Extract the (x, y) coordinate from the center of the cell holding the provided text.  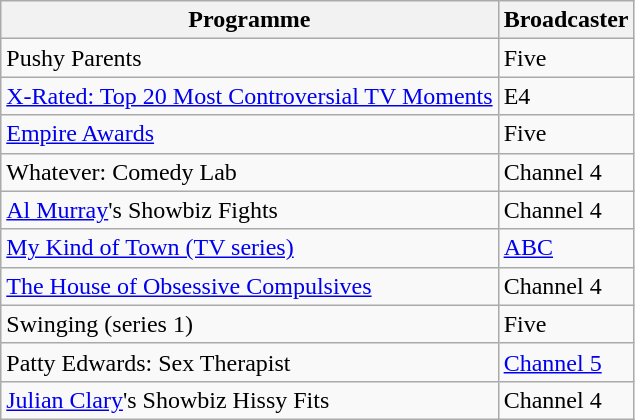
Whatever: Comedy Lab (250, 172)
The House of Obsessive Compulsives (250, 286)
Channel 5 (566, 362)
Patty Edwards: Sex Therapist (250, 362)
Pushy Parents (250, 58)
My Kind of Town (TV series) (250, 248)
Julian Clary's Showbiz Hissy Fits (250, 400)
Broadcaster (566, 20)
X-Rated: Top 20 Most Controversial TV Moments (250, 96)
Al Murray's Showbiz Fights (250, 210)
Swinging (series 1) (250, 324)
ABC (566, 248)
Programme (250, 20)
E4 (566, 96)
Empire Awards (250, 134)
